Scan for the cell matching the given text and deliver its [X, Y] coordinate at center. 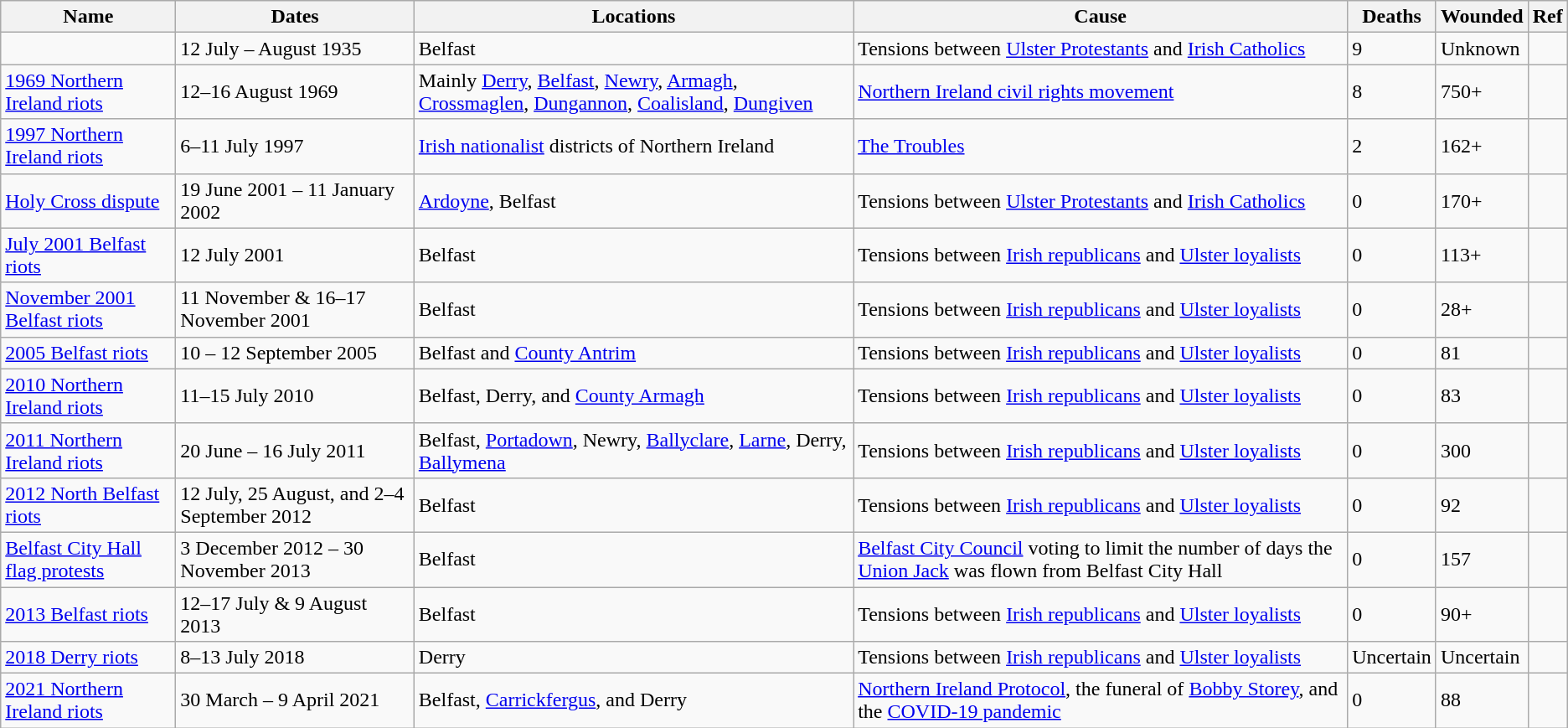
2018 Derry riots [89, 658]
20 June – 16 July 2011 [295, 451]
Belfast, Carrickfergus, and Derry [633, 700]
Ardoyne, Belfast [633, 201]
2010 Northern Ireland riots [89, 395]
19 June 2001 – 11 January 2002 [295, 201]
2012 North Belfast riots [89, 504]
81 [1482, 353]
10 – 12 September 2005 [295, 353]
11 November & 16–17 November 2001 [295, 310]
157 [1482, 560]
Belfast City Council voting to limit the number of days the Union Jack was flown from Belfast City Hall [1101, 560]
July 2001 Belfast riots [89, 255]
12 July 2001 [295, 255]
12 July – August 1935 [295, 49]
300 [1482, 451]
Northern Ireland civil rights movement [1101, 92]
November 2001 Belfast riots [89, 310]
1969 Northern Ireland riots [89, 92]
Belfast City Hall flag protests [89, 560]
2021 Northern Ireland riots [89, 700]
88 [1482, 700]
Wounded [1482, 17]
Locations [633, 17]
170+ [1482, 201]
2 [1392, 146]
Belfast, Portadown, Newry, Ballyclare, Larne, Derry, Ballymena [633, 451]
3 December 2012 – 30 November 2013 [295, 560]
Unknown [1482, 49]
Holy Cross dispute [89, 201]
Northern Ireland Protocol, the funeral of Bobby Storey, and the COVID-19 pandemic [1101, 700]
Name [89, 17]
12–17 July & 9 August 2013 [295, 613]
11–15 July 2010 [295, 395]
2011 Northern Ireland riots [89, 451]
Deaths [1392, 17]
113+ [1482, 255]
Cause [1101, 17]
Irish nationalist districts of Northern Ireland [633, 146]
28+ [1482, 310]
Derry [633, 658]
12 July, 25 August, and 2–4 September 2012 [295, 504]
83 [1482, 395]
1997 Northern Ireland riots [89, 146]
8–13 July 2018 [295, 658]
Belfast, Derry, and County Armagh [633, 395]
30 March – 9 April 2021 [295, 700]
The Troubles [1101, 146]
Belfast and County Antrim [633, 353]
Dates [295, 17]
6–11 July 1997 [295, 146]
162+ [1482, 146]
Ref [1548, 17]
2013 Belfast riots [89, 613]
2005 Belfast riots [89, 353]
9 [1392, 49]
90+ [1482, 613]
8 [1392, 92]
92 [1482, 504]
Mainly Derry, Belfast, Newry, Armagh, Crossmaglen, Dungannon, Coalisland, Dungiven [633, 92]
12–16 August 1969 [295, 92]
750+ [1482, 92]
